Identify which cell holds the provided text, then report its (X, Y) central coordinate. 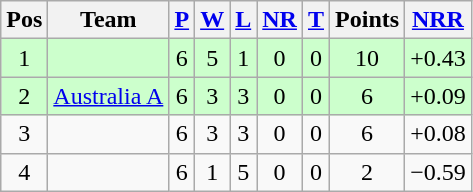
+0.09 (438, 96)
−0.59 (438, 172)
10 (368, 58)
Points (368, 20)
+0.08 (438, 134)
+0.43 (438, 58)
NRR (438, 20)
NR (280, 20)
L (244, 20)
W (212, 20)
P (182, 20)
4 (24, 172)
Pos (24, 20)
Team (108, 20)
T (316, 20)
Australia A (108, 96)
